For the text-containing cell, return its midpoint in (x, y) coordinate format. 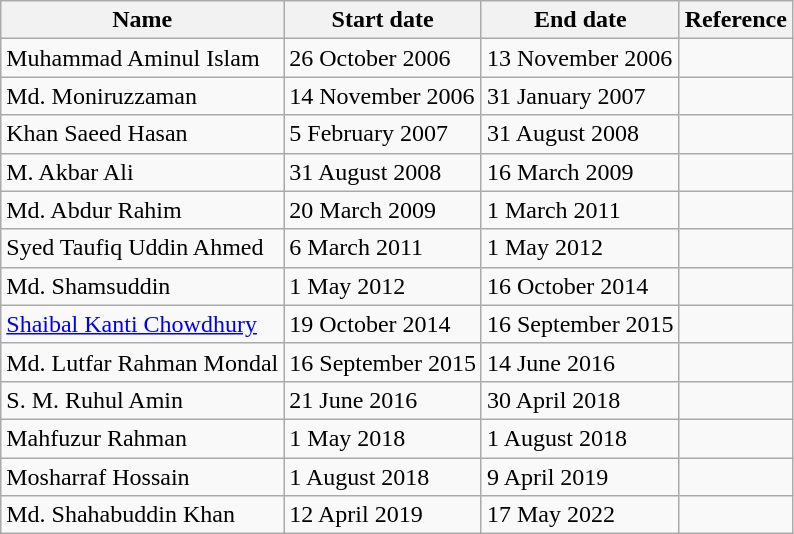
14 June 2016 (580, 362)
Md. Shamsuddin (142, 286)
30 April 2018 (580, 400)
21 June 2016 (383, 400)
5 February 2007 (383, 134)
Md. Lutfar Rahman Mondal (142, 362)
Start date (383, 20)
Khan Saeed Hasan (142, 134)
13 November 2006 (580, 58)
S. M. Ruhul Amin (142, 400)
26 October 2006 (383, 58)
M. Akbar Ali (142, 172)
Reference (736, 20)
14 November 2006 (383, 96)
9 April 2019 (580, 477)
16 March 2009 (580, 172)
Shaibal Kanti Chowdhury (142, 324)
End date (580, 20)
31 January 2007 (580, 96)
16 October 2014 (580, 286)
Md. Moniruzzaman (142, 96)
Md. Shahabuddin Khan (142, 515)
1 March 2011 (580, 210)
1 May 2018 (383, 438)
Mosharraf Hossain (142, 477)
Muhammad Aminul Islam (142, 58)
12 April 2019 (383, 515)
17 May 2022 (580, 515)
Name (142, 20)
19 October 2014 (383, 324)
Syed Taufiq Uddin Ahmed (142, 248)
Md. Abdur Rahim (142, 210)
6 March 2011 (383, 248)
20 March 2009 (383, 210)
Mahfuzur Rahman (142, 438)
